For the text-containing cell, return its midpoint in [x, y] coordinate format. 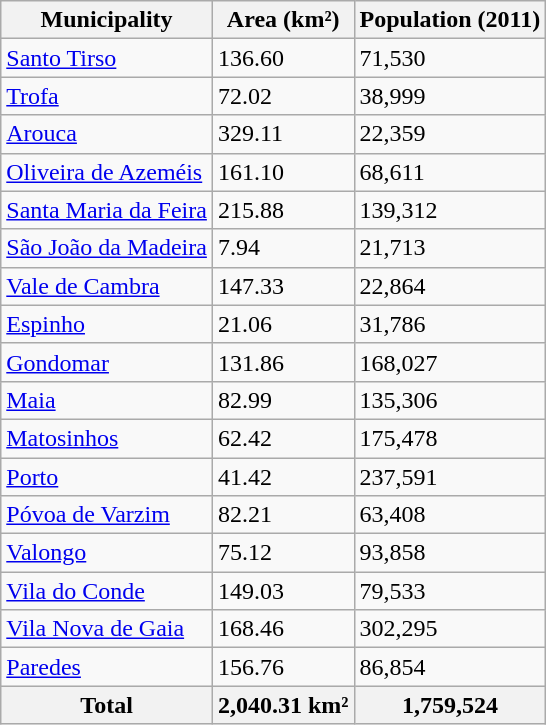
329.11 [283, 134]
Santa Maria da Feira [107, 210]
147.33 [283, 286]
Oliveira de Azeméis [107, 172]
168,027 [450, 362]
Maia [107, 400]
71,530 [450, 58]
Arouca [107, 134]
Porto [107, 477]
1,759,524 [450, 705]
2,040.31 km² [283, 705]
215.88 [283, 210]
São João da Madeira [107, 248]
75.12 [283, 553]
Vale de Cambra [107, 286]
Gondomar [107, 362]
82.21 [283, 515]
Santo Tirso [107, 58]
Paredes [107, 667]
21,713 [450, 248]
21.06 [283, 324]
Vila do Conde [107, 591]
62.42 [283, 438]
Valongo [107, 553]
79,533 [450, 591]
82.99 [283, 400]
Total [107, 705]
135,306 [450, 400]
63,408 [450, 515]
161.10 [283, 172]
93,858 [450, 553]
302,295 [450, 629]
136.60 [283, 58]
68,611 [450, 172]
168.46 [283, 629]
31,786 [450, 324]
72.02 [283, 96]
Espinho [107, 324]
22,864 [450, 286]
149.03 [283, 591]
38,999 [450, 96]
139,312 [450, 210]
41.42 [283, 477]
Matosinhos [107, 438]
22,359 [450, 134]
Population (2011) [450, 20]
Trofa [107, 96]
156.76 [283, 667]
Vila Nova de Gaia [107, 629]
131.86 [283, 362]
Municipality [107, 20]
Area (km²) [283, 20]
175,478 [450, 438]
237,591 [450, 477]
Póvoa de Varzim [107, 515]
86,854 [450, 667]
7.94 [283, 248]
